From the cell containing the given text, extract its center point as (X, Y) coordinate. 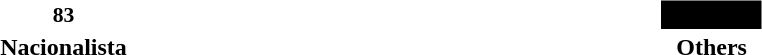
7 (711, 14)
